For the text-containing cell, return its midpoint in (x, y) coordinate format. 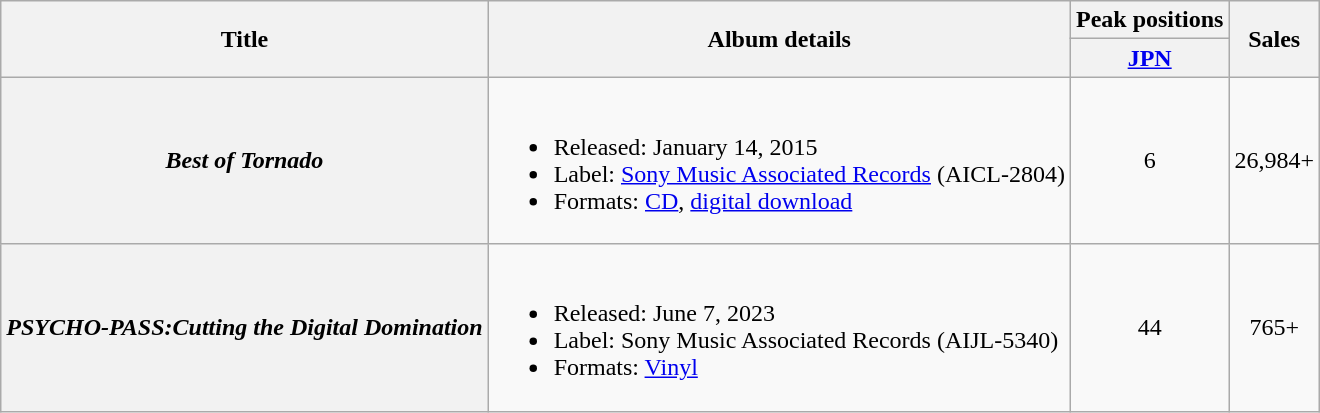
Album details (779, 39)
765+ (1274, 328)
44 (1149, 328)
Best of Tornado (244, 160)
PSYCHO-PASS:Cutting the Digital Domination (244, 328)
Peak positions (1149, 20)
Title (244, 39)
JPN (1149, 58)
Released: June 7, 2023Label: Sony Music Associated Records (AIJL-5340)Formats: Vinyl (779, 328)
Released: January 14, 2015Label: Sony Music Associated Records (AICL-2804)Formats: CD, digital download (779, 160)
26,984+ (1274, 160)
6 (1149, 160)
Sales (1274, 39)
